Search for the cell housing the specified text and yield its (x, y) center coordinate. 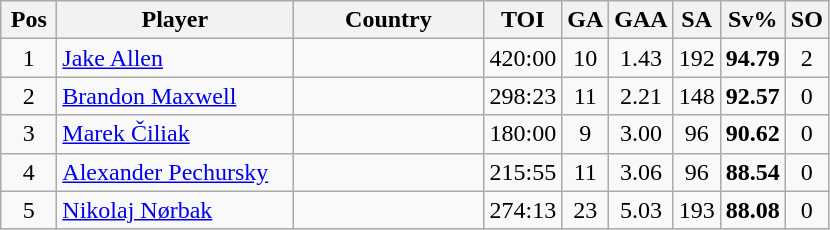
298:23 (523, 96)
GA (586, 20)
1 (29, 58)
3.06 (641, 172)
193 (696, 210)
Alexander Pechursky (175, 172)
SO (806, 20)
88.54 (752, 172)
TOI (523, 20)
180:00 (523, 134)
Player (175, 20)
10 (586, 58)
215:55 (523, 172)
2.21 (641, 96)
5.03 (641, 210)
5 (29, 210)
GAA (641, 20)
94.79 (752, 58)
Country (388, 20)
3 (29, 134)
4 (29, 172)
1.43 (641, 58)
3.00 (641, 134)
Sv% (752, 20)
Pos (29, 20)
Marek Čiliak (175, 134)
SA (696, 20)
88.08 (752, 210)
420:00 (523, 58)
148 (696, 96)
9 (586, 134)
Brandon Maxwell (175, 96)
92.57 (752, 96)
Nikolaj Nørbak (175, 210)
90.62 (752, 134)
23 (586, 210)
Jake Allen (175, 58)
274:13 (523, 210)
192 (696, 58)
